Capture the cell that displays the provided text and extract its [X, Y] central coordinate. 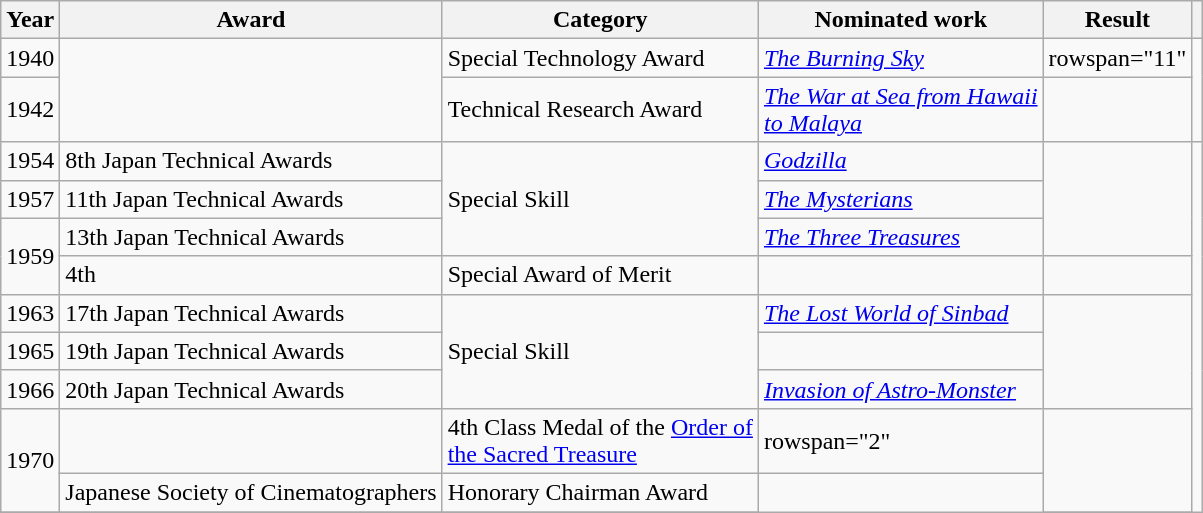
1942 [30, 110]
Result [1118, 20]
13th Japan Technical Awards [251, 237]
rowspan="11" [1118, 58]
1965 [30, 351]
1959 [30, 256]
rowspan="2" [900, 440]
4th [251, 275]
Nominated work [900, 20]
Award [251, 20]
1957 [30, 199]
1966 [30, 389]
19th Japan Technical Awards [251, 351]
Godzilla [900, 161]
8th Japan Technical Awards [251, 161]
1940 [30, 58]
The Mysterians [900, 199]
Category [600, 20]
Invasion of Astro-Monster [900, 389]
4th Class Medal of the Order ofthe Sacred Treasure [600, 440]
Year [30, 20]
20th Japan Technical Awards [251, 389]
Special Technology Award [600, 58]
Japanese Society of Cinematographers [251, 492]
The War at Sea from Hawaiito Malaya [900, 110]
The Burning Sky [900, 58]
1963 [30, 313]
Honorary Chairman Award [600, 492]
1954 [30, 161]
Technical Research Award [600, 110]
Special Award of Merit [600, 275]
1970 [30, 460]
17th Japan Technical Awards [251, 313]
11th Japan Technical Awards [251, 199]
The Lost World of Sinbad [900, 313]
The Three Treasures [900, 237]
